Identify which cell holds the provided text, then report its [X, Y] central coordinate. 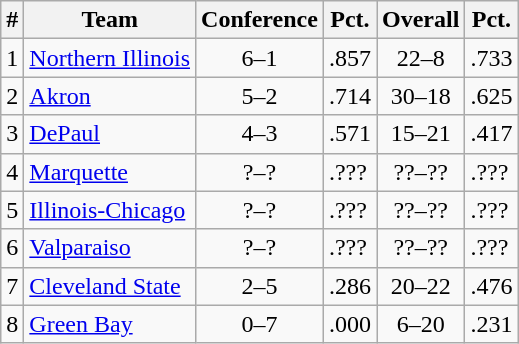
5 [12, 210]
1 [12, 58]
.231 [492, 324]
2–5 [260, 286]
Valparaiso [110, 248]
Akron [110, 96]
Green Bay [110, 324]
6–20 [420, 324]
7 [12, 286]
8 [12, 324]
Overall [420, 20]
Marquette [110, 172]
# [12, 20]
6–1 [260, 58]
15–21 [420, 134]
20–22 [420, 286]
DePaul [110, 134]
3 [12, 134]
.857 [350, 58]
.476 [492, 286]
4 [12, 172]
.733 [492, 58]
Illinois-Chicago [110, 210]
4–3 [260, 134]
Northern Illinois [110, 58]
Team [110, 20]
.625 [492, 96]
.417 [492, 134]
0–7 [260, 324]
6 [12, 248]
5–2 [260, 96]
22–8 [420, 58]
2 [12, 96]
.000 [350, 324]
.286 [350, 286]
Cleveland State [110, 286]
.571 [350, 134]
.714 [350, 96]
Conference [260, 20]
30–18 [420, 96]
